Provide the [x, y] coordinate of the cell's center where the given text is located.  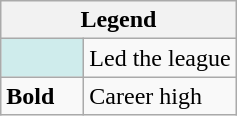
Bold [42, 96]
Career high [160, 96]
Led the league [160, 58]
Legend [118, 20]
